Locate the cell with the specified text and output its [X, Y] center coordinate. 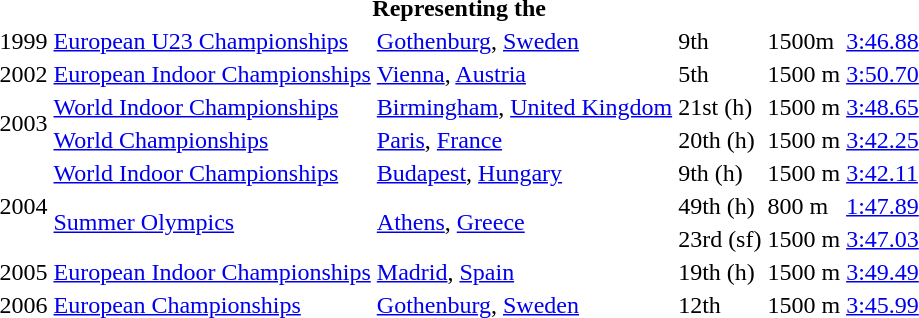
Summer Olympics [212, 222]
Budapest, Hungary [524, 173]
49th (h) [720, 206]
9th (h) [720, 173]
Madrid, Spain [524, 272]
9th [720, 41]
1500m [804, 41]
World Championships [212, 140]
Athens, Greece [524, 222]
Birmingham, United Kingdom [524, 107]
19th (h) [720, 272]
Vienna, Austria [524, 74]
21st (h) [720, 107]
Paris, France [524, 140]
European U23 Championships [212, 41]
Gothenburg, Sweden [524, 41]
800 m [804, 206]
5th [720, 74]
23rd (sf) [720, 239]
20th (h) [720, 140]
